Identify which cell holds the provided text, then report its (x, y) central coordinate. 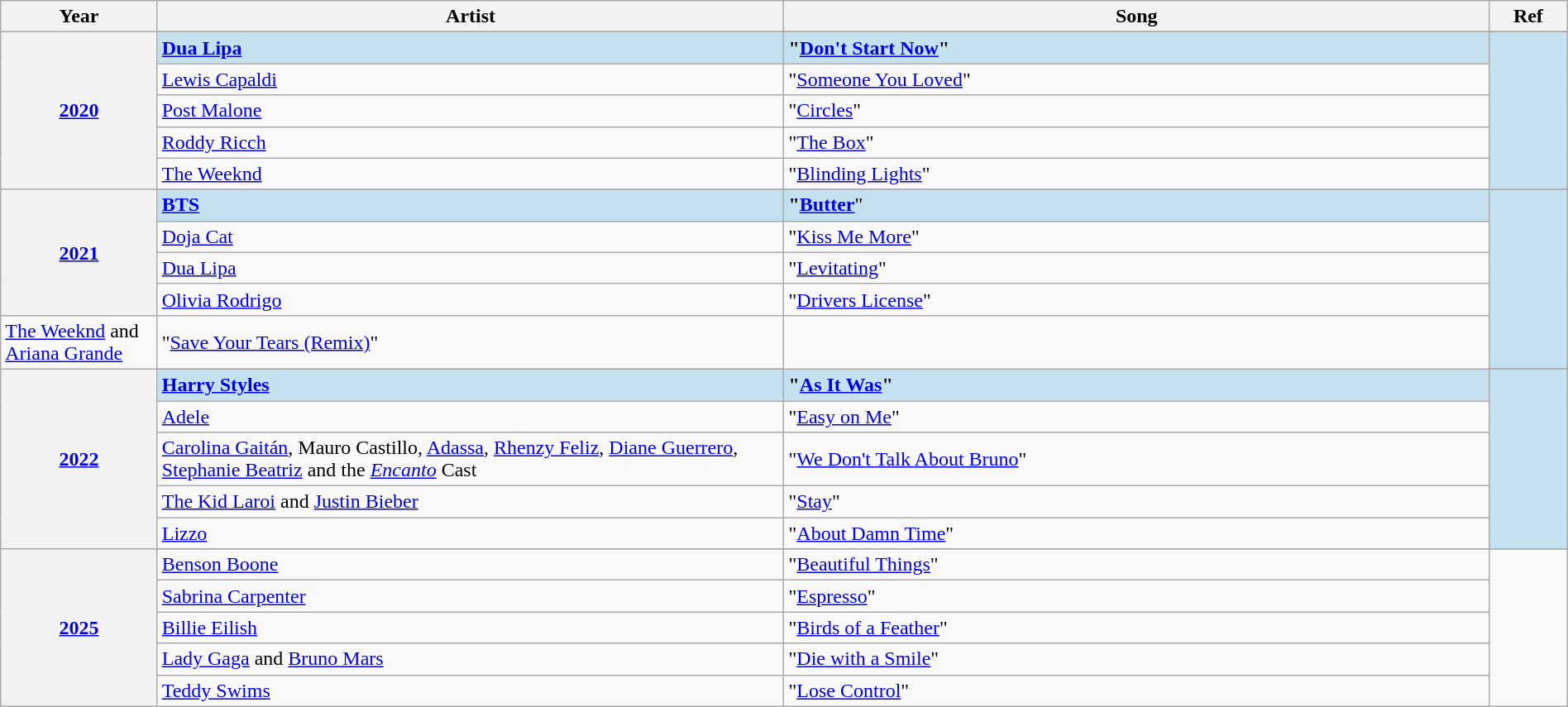
BTS (471, 205)
Teddy Swims (471, 690)
Doja Cat (471, 236)
2025 (79, 628)
"Save Your Tears (Remix)" (471, 342)
Harry Styles (471, 385)
"Circles" (1136, 111)
Billie Eilish (471, 628)
"Easy on Me" (1136, 416)
Ref (1528, 17)
Lewis Capaldi (471, 79)
"As It Was" (1136, 385)
Adele (471, 416)
Carolina Gaitán, Mauro Castillo, Adassa, Rhenzy Feliz, Diane Guerrero, Stephanie Beatriz and the Encanto Cast (471, 460)
The Kid Laroi and Justin Bieber (471, 502)
"Blinding Lights" (1136, 174)
Artist (471, 17)
Lady Gaga and Bruno Mars (471, 659)
Song (1136, 17)
"Espresso" (1136, 596)
2022 (79, 458)
"Drivers License" (1136, 299)
"Don't Start Now" (1136, 48)
Year (79, 17)
"Beautiful Things" (1136, 565)
"Stay" (1136, 502)
Olivia Rodrigo (471, 299)
"We Don't Talk About Bruno" (1136, 460)
"Lose Control" (1136, 690)
2020 (79, 111)
2021 (79, 252)
"About Damn Time" (1136, 533)
Roddy Ricch (471, 142)
"The Box" (1136, 142)
"Birds of a Feather" (1136, 628)
"Kiss Me More" (1136, 236)
"Die with a Smile" (1136, 659)
The Weeknd (471, 174)
Post Malone (471, 111)
"Levitating" (1136, 268)
Sabrina Carpenter (471, 596)
The Weeknd and Ariana Grande (79, 342)
Benson Boone (471, 565)
"Someone You Loved" (1136, 79)
"Butter" (1136, 205)
Lizzo (471, 533)
